Provide the [x, y] coordinate of the cell's center where the given text is located.  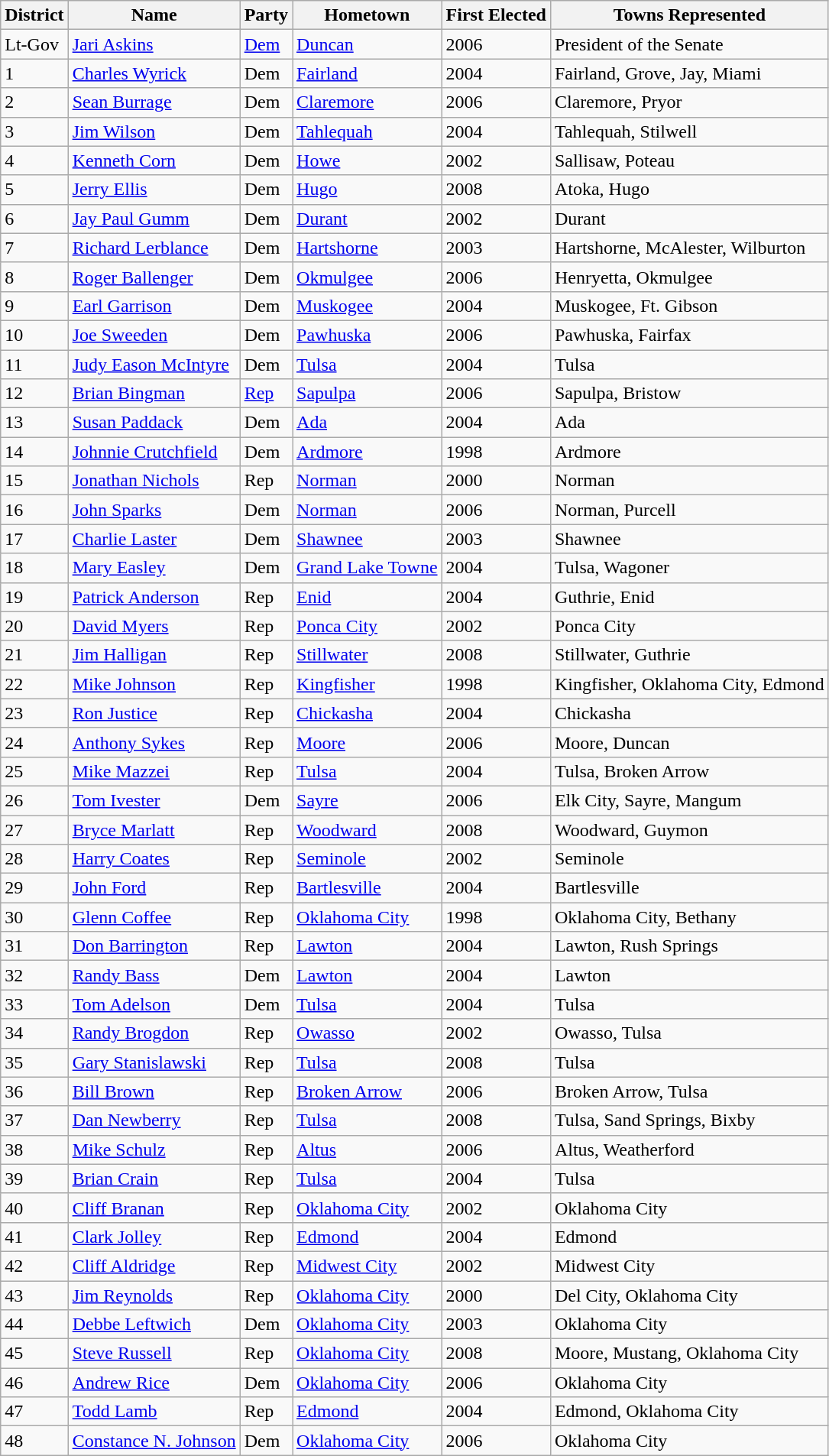
Steve Russell [154, 1354]
Cliff Aldridge [154, 1266]
29 [34, 888]
Richard Lerblance [154, 248]
Jim Reynolds [154, 1295]
Pawhuska [368, 335]
Brian Crain [154, 1179]
Norman, Purcell [689, 510]
30 [34, 917]
Debbe Leftwich [154, 1325]
Name [154, 15]
Johnnie Crutchfield [154, 452]
Muskogee [368, 306]
Broken Arrow [368, 1091]
Dan Newberry [154, 1120]
2 [34, 102]
Tulsa, Sand Springs, Bixby [689, 1120]
Moore, Mustang, Oklahoma City [689, 1354]
Joe Sweeden [154, 335]
Kenneth Corn [154, 161]
Mary Easley [154, 568]
43 [34, 1295]
27 [34, 829]
Jari Askins [154, 44]
9 [34, 306]
Kingfisher, Oklahoma City, Edmond [689, 684]
Fairland, Grove, Jay, Miami [689, 73]
Roger Ballenger [154, 277]
Owasso, Tulsa [689, 1033]
Cliff Branan [154, 1208]
35 [34, 1062]
18 [34, 568]
Don Barrington [154, 946]
First Elected [496, 15]
Broken Arrow, Tulsa [689, 1091]
Grand Lake Towne [368, 568]
Tulsa, Broken Arrow [689, 771]
8 [34, 277]
Claremore [368, 102]
16 [34, 510]
10 [34, 335]
21 [34, 655]
Stillwater [368, 655]
Ron Justice [154, 713]
Oklahoma City, Bethany [689, 917]
Towns Represented [689, 15]
Howe [368, 161]
Henryetta, Okmulgee [689, 277]
24 [34, 742]
Tulsa, Wagoner [689, 568]
Jay Paul Gumm [154, 219]
Okmulgee [368, 277]
Tom Ivester [154, 800]
David Myers [154, 626]
Stillwater, Guthrie [689, 655]
6 [34, 219]
Jim Halligan [154, 655]
5 [34, 190]
34 [34, 1033]
19 [34, 597]
Party [266, 15]
Lawton, Rush Springs [689, 946]
Tom Adelson [154, 1004]
Edmond, Oklahoma City [689, 1412]
28 [34, 859]
13 [34, 423]
Kingfisher [368, 684]
Jerry Ellis [154, 190]
Hometown [368, 15]
Susan Paddack [154, 423]
Jonathan Nichols [154, 481]
Sayre [368, 800]
14 [34, 452]
33 [34, 1004]
Mike Johnson [154, 684]
Guthrie, Enid [689, 597]
38 [34, 1150]
Altus [368, 1150]
Lt-Gov [34, 44]
Owasso [368, 1033]
Moore [368, 742]
17 [34, 539]
Woodward [368, 829]
John Ford [154, 888]
12 [34, 394]
Sallisaw, Poteau [689, 161]
Elk City, Sayre, Mangum [689, 800]
37 [34, 1120]
Randy Bass [154, 975]
Mike Mazzei [154, 771]
Pawhuska, Fairfax [689, 335]
Earl Garrison [154, 306]
Brian Bingman [154, 394]
22 [34, 684]
Charlie Laster [154, 539]
Clark Jolley [154, 1237]
Harry Coates [154, 859]
25 [34, 771]
Hugo [368, 190]
Moore, Duncan [689, 742]
Duncan [368, 44]
Glenn Coffee [154, 917]
44 [34, 1325]
Del City, Oklahoma City [689, 1295]
District [34, 15]
40 [34, 1208]
Gary Stanislawski [154, 1062]
48 [34, 1441]
Judy Eason McIntyre [154, 365]
41 [34, 1237]
Hartshorne [368, 248]
7 [34, 248]
John Sparks [154, 510]
Bill Brown [154, 1091]
26 [34, 800]
Jim Wilson [154, 131]
Woodward, Guymon [689, 829]
Muskogee, Ft. Gibson [689, 306]
Sean Burrage [154, 102]
11 [34, 365]
45 [34, 1354]
Patrick Anderson [154, 597]
32 [34, 975]
47 [34, 1412]
Constance N. Johnson [154, 1441]
42 [34, 1266]
Altus, Weatherford [689, 1150]
Hartshorne, McAlester, Wilburton [689, 248]
Claremore, Pryor [689, 102]
23 [34, 713]
46 [34, 1383]
36 [34, 1091]
Randy Brogdon [154, 1033]
Andrew Rice [154, 1383]
1 [34, 73]
3 [34, 131]
President of the Senate [689, 44]
Charles Wyrick [154, 73]
15 [34, 481]
Mike Schulz [154, 1150]
Enid [368, 597]
Tahlequah, Stilwell [689, 131]
4 [34, 161]
Bryce Marlatt [154, 829]
Sapulpa [368, 394]
20 [34, 626]
Tahlequah [368, 131]
Fairland [368, 73]
Anthony Sykes [154, 742]
Sapulpa, Bristow [689, 394]
31 [34, 946]
Atoka, Hugo [689, 190]
39 [34, 1179]
Todd Lamb [154, 1412]
